Determine the (X, Y) coordinate at the center of the cell enclosing the given text.  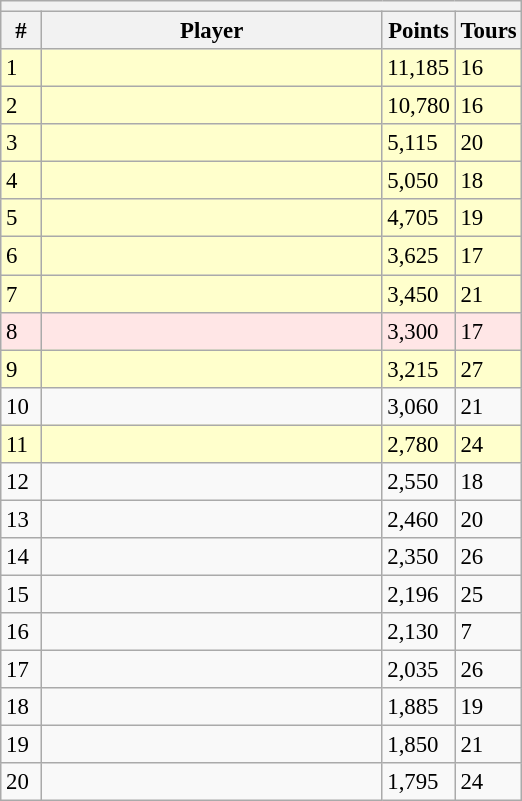
1,850 (418, 745)
1 (22, 68)
1,795 (418, 782)
8 (22, 331)
3,300 (418, 331)
15 (22, 594)
4,705 (418, 219)
2,130 (418, 632)
Player (212, 31)
4 (22, 181)
6 (22, 256)
14 (22, 557)
2,035 (418, 670)
2,196 (418, 594)
3,060 (418, 406)
3,625 (418, 256)
Tours (488, 31)
2,780 (418, 444)
2,550 (418, 482)
2 (22, 106)
2,350 (418, 557)
5 (22, 219)
11 (22, 444)
10,780 (418, 106)
13 (22, 519)
# (22, 31)
3,450 (418, 294)
25 (488, 594)
11,185 (418, 68)
2,460 (418, 519)
Points (418, 31)
3 (22, 143)
9 (22, 369)
10 (22, 406)
27 (488, 369)
3,215 (418, 369)
12 (22, 482)
5,115 (418, 143)
5,050 (418, 181)
1,885 (418, 707)
